Detect which cell encompasses the target text, then output its [X, Y] center coordinate. 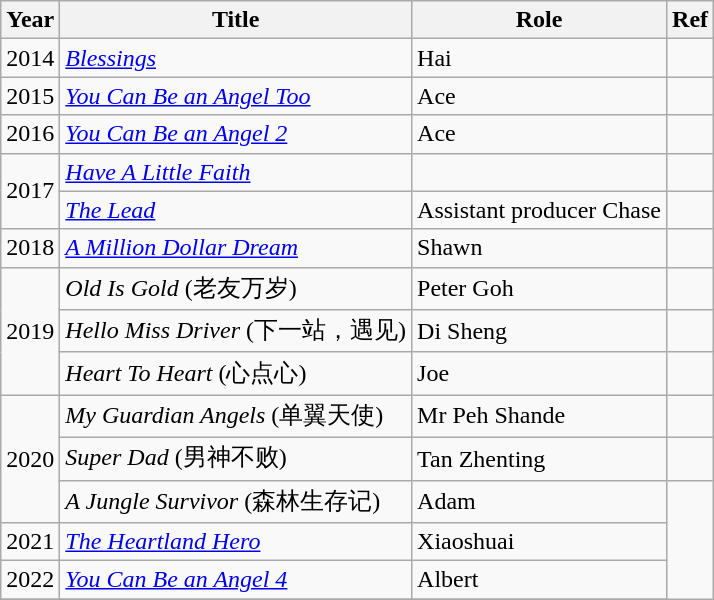
Assistant producer Chase [540, 210]
2022 [30, 580]
2017 [30, 191]
Old Is Gold (老友万岁) [236, 288]
You Can Be an Angel 4 [236, 580]
2019 [30, 331]
Year [30, 20]
2015 [30, 96]
Role [540, 20]
Peter Goh [540, 288]
Di Sheng [540, 332]
2014 [30, 58]
Shawn [540, 248]
The Heartland Hero [236, 542]
Hello Miss Driver (下一站，遇见) [236, 332]
Albert [540, 580]
2016 [30, 134]
Tan Zhenting [540, 458]
2020 [30, 459]
My Guardian Angels (单翼天使) [236, 416]
2021 [30, 542]
Joe [540, 374]
The Lead [236, 210]
You Can Be an Angel 2 [236, 134]
Heart To Heart (心点心) [236, 374]
A Jungle Survivor (森林生存记) [236, 502]
You Can Be an Angel Too [236, 96]
Blessings [236, 58]
Xiaoshuai [540, 542]
2018 [30, 248]
Hai [540, 58]
Mr Peh Shande [540, 416]
Title [236, 20]
A Million Dollar Dream [236, 248]
Have A Little Faith [236, 172]
Ref [690, 20]
Adam [540, 502]
Super Dad (男神不败) [236, 458]
